Determine the (X, Y) coordinate at the center of the cell enclosing the given text.  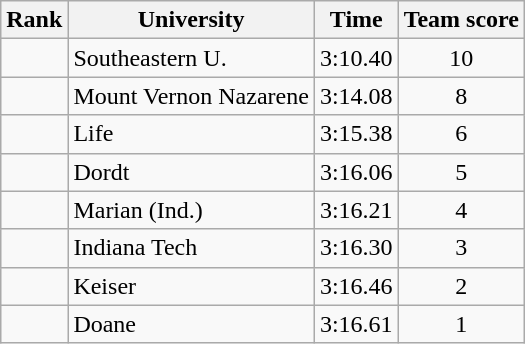
3:16.61 (356, 324)
2 (461, 286)
Team score (461, 20)
4 (461, 210)
Mount Vernon Nazarene (192, 96)
3:14.08 (356, 96)
Rank (34, 20)
3 (461, 248)
Life (192, 134)
Marian (Ind.) (192, 210)
5 (461, 172)
Keiser (192, 286)
Southeastern U. (192, 58)
8 (461, 96)
6 (461, 134)
3:16.21 (356, 210)
Indiana Tech (192, 248)
3:10.40 (356, 58)
3:16.06 (356, 172)
3:15.38 (356, 134)
Doane (192, 324)
1 (461, 324)
University (192, 20)
3:16.46 (356, 286)
3:16.30 (356, 248)
Dordt (192, 172)
10 (461, 58)
Time (356, 20)
